Capture the cell that displays the provided text and extract its [X, Y] central coordinate. 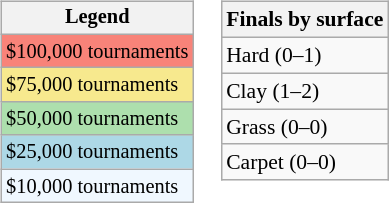
Legend [97, 18]
Hard (0–1) [304, 55]
Grass (0–0) [304, 127]
$75,000 tournaments [97, 85]
$50,000 tournaments [97, 119]
Clay (1–2) [304, 91]
$25,000 tournaments [97, 152]
$10,000 tournaments [97, 186]
Finals by surface [304, 20]
$100,000 tournaments [97, 51]
Carpet (0–0) [304, 162]
